From the cell containing the given text, extract its center point as (X, Y) coordinate. 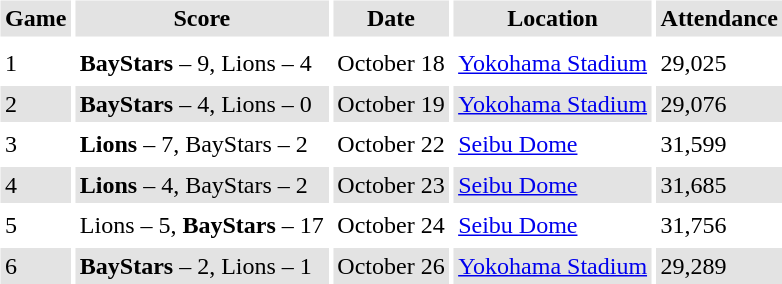
31,756 (719, 226)
2 (35, 104)
October 24 (391, 226)
Game (35, 18)
31,685 (719, 185)
BayStars – 4, Lions – 0 (202, 104)
October 22 (391, 144)
3 (35, 144)
6 (35, 266)
29,289 (719, 266)
5 (35, 226)
October 26 (391, 266)
31,599 (719, 144)
BayStars – 9, Lions – 4 (202, 64)
October 18 (391, 64)
Lions – 4, BayStars – 2 (202, 185)
29,076 (719, 104)
4 (35, 185)
BayStars – 2, Lions – 1 (202, 266)
October 19 (391, 104)
Attendance (719, 18)
Date (391, 18)
Location (553, 18)
October 23 (391, 185)
Lions – 5, BayStars – 17 (202, 226)
1 (35, 64)
29,025 (719, 64)
Lions – 7, BayStars – 2 (202, 144)
Score (202, 18)
